Output the [X, Y] coordinate of the center of the cell containing the given text.  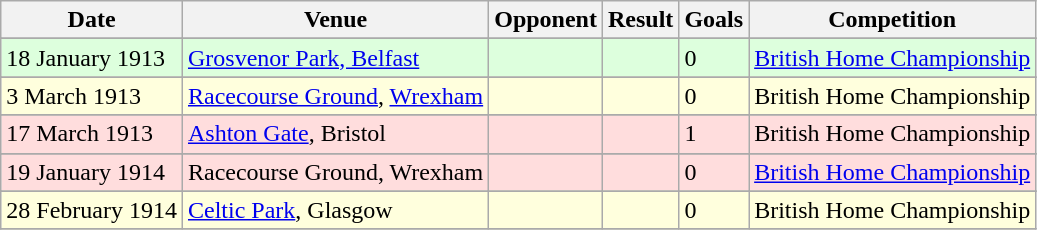
3 March 1913 [92, 96]
Grosvenor Park, Belfast [335, 58]
Venue [335, 20]
19 January 1914 [92, 172]
1 [714, 134]
Opponent [546, 20]
Celtic Park, Glasgow [335, 210]
Competition [892, 20]
Goals [714, 20]
Ashton Gate, Bristol [335, 134]
28 February 1914 [92, 210]
Result [640, 20]
Date [92, 20]
17 March 1913 [92, 134]
18 January 1913 [92, 58]
